Return the (x, y) coordinate for the center point of the cell that contains the specified text.  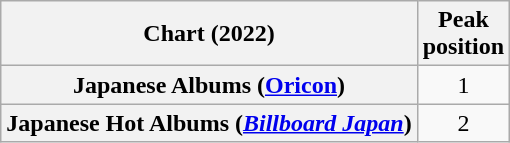
Chart (2022) (209, 34)
Japanese Albums (Oricon) (209, 85)
Peakposition (463, 34)
2 (463, 123)
Japanese Hot Albums (Billboard Japan) (209, 123)
1 (463, 85)
